From the cell containing the given text, extract its center point as [x, y] coordinate. 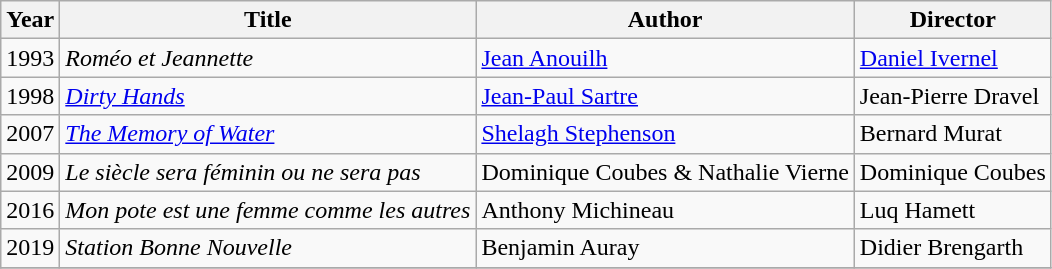
Shelagh Stephenson [665, 134]
Year [30, 20]
1998 [30, 96]
1993 [30, 58]
Anthony Michineau [665, 210]
2019 [30, 248]
Mon pote est une femme comme les autres [268, 210]
Daniel Ivernel [952, 58]
Author [665, 20]
Title [268, 20]
Jean-Pierre Dravel [952, 96]
Jean Anouilh [665, 58]
Le siècle sera féminin ou ne sera pas [268, 172]
2009 [30, 172]
Bernard Murat [952, 134]
Didier Brengarth [952, 248]
Dominique Coubes & Nathalie Vierne [665, 172]
Luq Hamett [952, 210]
2007 [30, 134]
Jean-Paul Sartre [665, 96]
The Memory of Water [268, 134]
2016 [30, 210]
Dominique Coubes [952, 172]
Station Bonne Nouvelle [268, 248]
Benjamin Auray [665, 248]
Director [952, 20]
Dirty Hands [268, 96]
Roméo et Jeannette [268, 58]
